Search for the cell housing the specified text and yield its (x, y) center coordinate. 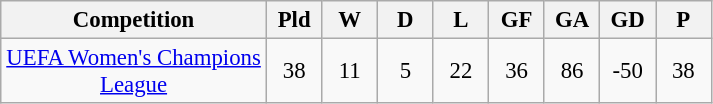
GF (517, 20)
P (684, 20)
W (350, 20)
22 (461, 72)
Competition (134, 20)
L (461, 20)
-50 (628, 72)
Pld (294, 20)
36 (517, 72)
5 (406, 72)
UEFA Women's Champions League (134, 72)
GD (628, 20)
GA (572, 20)
D (406, 20)
11 (350, 72)
86 (572, 72)
